Detect which cell encompasses the target text, then output its (X, Y) center coordinate. 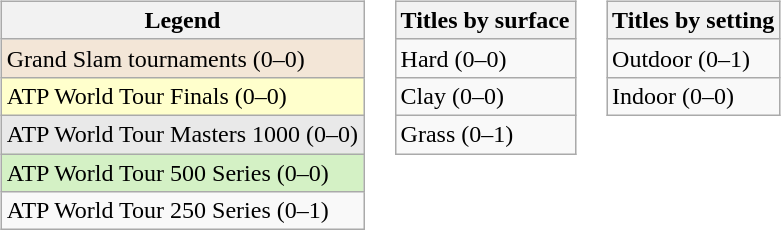
ATP World Tour 500 Series (0–0) (182, 173)
Outdoor (0–1) (694, 58)
Titles by surface (485, 20)
ATP World Tour Finals (0–0) (182, 96)
ATP World Tour Masters 1000 (0–0) (182, 134)
Grand Slam tournaments (0–0) (182, 58)
Titles by setting (694, 20)
Grass (0–1) (485, 134)
Indoor (0–0) (694, 96)
Legend (182, 20)
Hard (0–0) (485, 58)
ATP World Tour 250 Series (0–1) (182, 211)
Clay (0–0) (485, 96)
